Find where the given text appears and provide that cell's center as (x, y) coordinate. 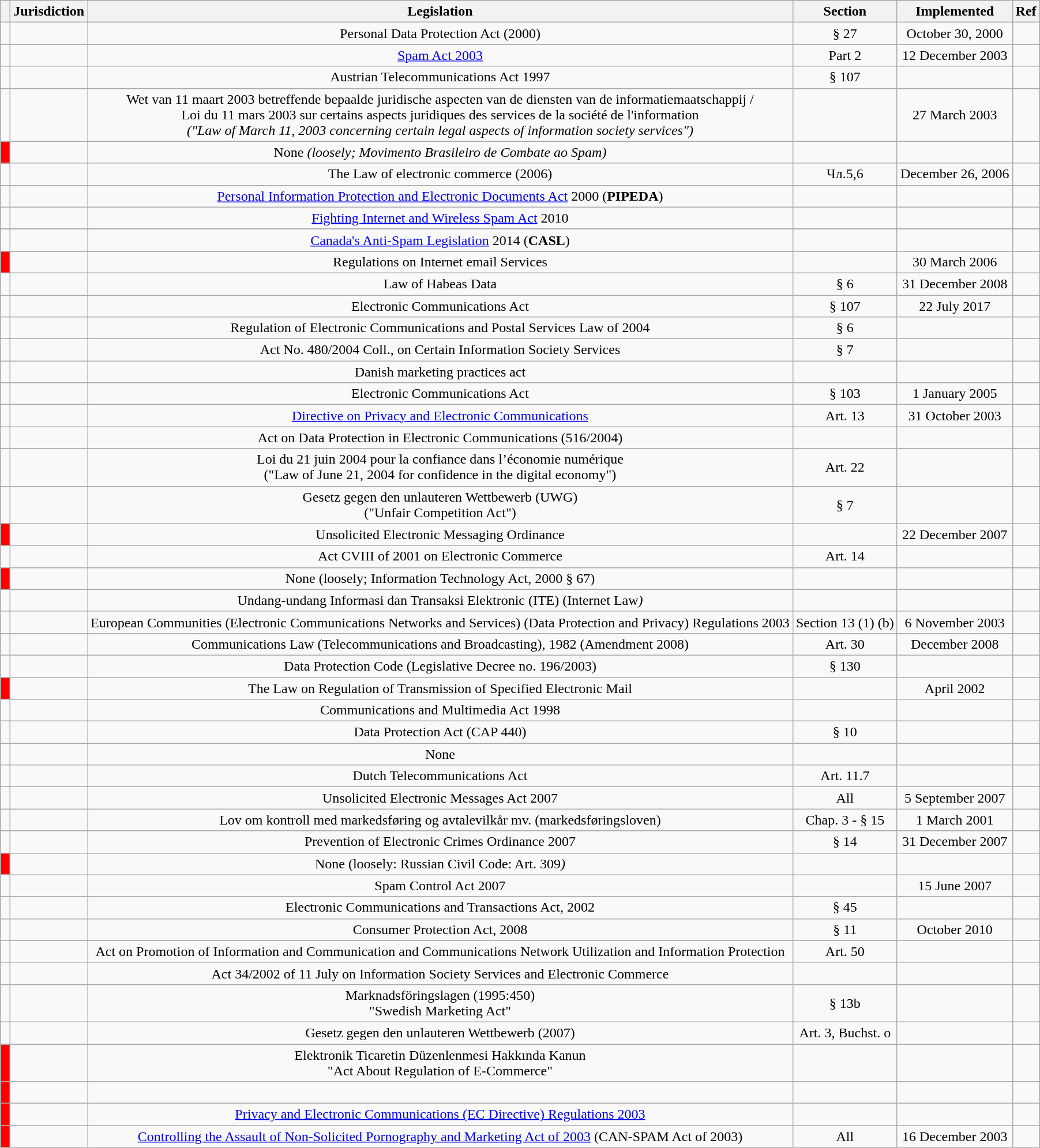
6 November 2003 (955, 622)
22 December 2007 (955, 535)
§ 10 (844, 732)
Unsolicited Electronic Messaging Ordinance (441, 535)
The Law on Regulation of Transmission of Specified Electronic Mail (441, 688)
Regulation of Electronic Communications and Postal Services Law of 2004 (441, 328)
December 26, 2006 (955, 174)
§ 11 (844, 929)
Implemented (955, 12)
27 March 2003 (955, 115)
Regulations on Internet email Services (441, 262)
22 July 2017 (955, 306)
Prevention of Electronic Crimes Ordinance 2007 (441, 842)
Part 2 (844, 55)
Privacy and Electronic Communications (EC Directive) Regulations 2003 (441, 1115)
Act on Data Protection in Electronic Communications (516/2004) (441, 438)
Consumer Protection Act, 2008 (441, 929)
None (loosely; Movimento Brasileiro de Combate ao Spam) (441, 152)
Art. 11.7 (844, 776)
Fighting Internet and Wireless Spam Act 2010 (441, 218)
Act on Promotion of Information and Communication and Communications Network Utilization and Information Protection (441, 951)
Personal Information Protection and Electronic Documents Act 2000 (PIPEDA) (441, 196)
§ 13b (844, 1003)
Law of Habeas Data (441, 284)
The Law of electronic commerce (2006) (441, 174)
30 March 2006 (955, 262)
§ 14 (844, 842)
5 September 2007 (955, 798)
Marknadsföringslagen (1995:450) "Swedish Marketing Act" (441, 1003)
October 30, 2000 (955, 33)
Loi du 21 juin 2004 pour la confiance dans l’économie numérique ("Law of June 21, 2004 for confidence in the digital economy") (441, 467)
European Communities (Electronic Communications Networks and Services) (Data Protection and Privacy) Regulations 2003 (441, 622)
Section (844, 12)
Dutch Telecommunications Act (441, 776)
15 June 2007 (955, 886)
Чл.5,6 (844, 174)
Gesetz gegen den unlauteren Wettbewerb (2007) (441, 1033)
Section 13 (1) (b) (844, 622)
None (441, 754)
April 2002 (955, 688)
§ 103 (844, 394)
Danish marketing practices act (441, 372)
Art. 3, Buchst. o (844, 1033)
§ 45 (844, 908)
Personal Data Protection Act (2000) (441, 33)
Controlling the Assault of Non-Solicited Pornography and Marketing Act of 2003 (CAN-SPAM Act of 2003) (441, 1136)
Canada's Anti-Spam Legislation 2014 (CASL) (441, 240)
Ref (1026, 12)
31 December 2007 (955, 842)
1 January 2005 (955, 394)
31 October 2003 (955, 416)
None (loosely; Information Technology Act, 2000 § 67) (441, 578)
Legislation (441, 12)
12 December 2003 (955, 55)
Gesetz gegen den unlauteren Wettbewerb (UWG)("Unfair Competition Act") (441, 505)
Unsolicited Electronic Messages Act 2007 (441, 798)
§ 27 (844, 33)
§ 130 (844, 666)
Spam Control Act 2007 (441, 886)
Austrian Telecommunications Act 1997 (441, 77)
October 2010 (955, 929)
Data Protection Code (Legislative Decree no. 196/2003) (441, 666)
Art. 14 (844, 556)
Art. 22 (844, 467)
Spam Act 2003 (441, 55)
Electronic Communications and Transactions Act, 2002 (441, 908)
Communications and Multimedia Act 1998 (441, 710)
Lov om kontroll med markedsføring og avtalevilkår mv. (markedsføringsloven) (441, 820)
1 March 2001 (955, 820)
Elektronik Ticaretin Düzenlenmesi Hakkında Kanun "Act About Regulation of E-Commerce" (441, 1062)
Jurisdiction (49, 12)
Act No. 480/2004 Coll., on Certain Information Society Services (441, 350)
Act 34/2002 of 11 July on Information Society Services and Electronic Commerce (441, 973)
Data Protection Act (CAP 440) (441, 732)
Art. 50 (844, 951)
31 December 2008 (955, 284)
December 2008 (955, 644)
None (loosely: Russian Civil Code: Art. 309) (441, 864)
Undang-undang Informasi dan Transaksi Elektronic (ITE) (Internet Law) (441, 600)
Chap. 3 - § 15 (844, 820)
Art. 30 (844, 644)
Art. 13 (844, 416)
Act CVIII of 2001 on Electronic Commerce (441, 556)
16 December 2003 (955, 1136)
Communications Law (Telecommunications and Broadcasting), 1982 (Amendment 2008) (441, 644)
Directive on Privacy and Electronic Communications (441, 416)
